Pinpoint the cell where the given text exists, returning its (X, Y) midpoint coordinate. 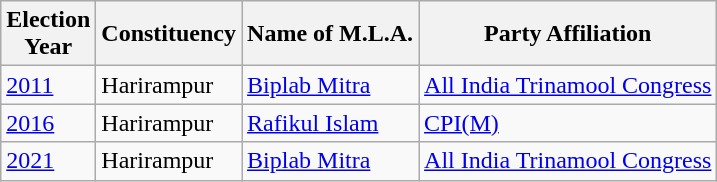
2011 (48, 85)
2021 (48, 161)
CPI(M) (568, 123)
Name of M.L.A. (330, 34)
Rafikul Islam (330, 123)
Constituency (169, 34)
Election Year (48, 34)
2016 (48, 123)
Party Affiliation (568, 34)
